Output the [x, y] coordinate of the center of the cell containing the given text.  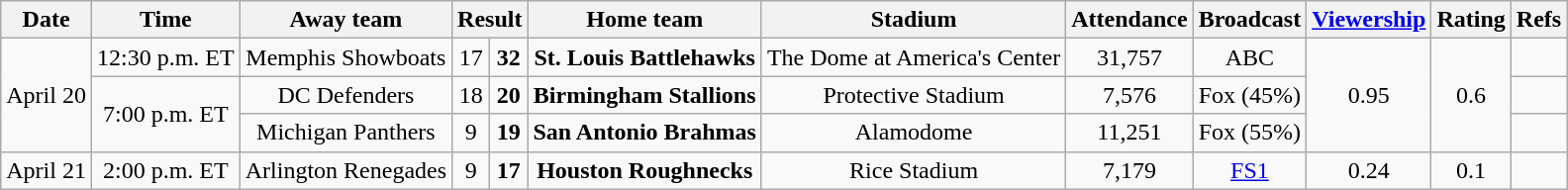
18 [471, 95]
32 [509, 57]
Memphis Showboats [345, 57]
31,757 [1129, 57]
Fox (55%) [1249, 133]
20 [509, 95]
FS1 [1249, 170]
Attendance [1129, 20]
The Dome at America's Center [913, 57]
12:30 p.m. ET [165, 57]
0.24 [1369, 170]
ABC [1249, 57]
Broadcast [1249, 20]
Rating [1471, 20]
DC Defenders [345, 95]
Away team [345, 20]
Stadium [913, 20]
Date [47, 20]
Viewership [1369, 20]
Home team [644, 20]
St. Louis Battlehawks [644, 57]
Fox (45%) [1249, 95]
Time [165, 20]
Protective Stadium [913, 95]
0.6 [1471, 95]
Result [490, 20]
0.95 [1369, 95]
Arlington Renegades [345, 170]
11,251 [1129, 133]
Houston Roughnecks [644, 170]
Alamodome [913, 133]
Rice Stadium [913, 170]
Birmingham Stallions [644, 95]
April 21 [47, 170]
April 20 [47, 95]
2:00 p.m. ET [165, 170]
7:00 p.m. ET [165, 114]
0.1 [1471, 170]
Michigan Panthers [345, 133]
7,576 [1129, 95]
San Antonio Brahmas [644, 133]
Refs [1538, 20]
19 [509, 133]
7,179 [1129, 170]
